Return the [X, Y] coordinate for the center point of the cell that contains the specified text.  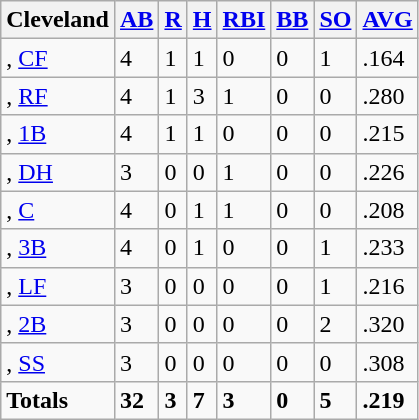
RBI [244, 20]
.280 [388, 96]
, 1B [58, 134]
, RF [58, 96]
.233 [388, 248]
, C [58, 210]
32 [136, 400]
, CF [58, 58]
.226 [388, 172]
H [202, 20]
AB [136, 20]
R [173, 20]
.216 [388, 286]
, LF [58, 286]
Cleveland [58, 20]
.308 [388, 362]
, DH [58, 172]
BB [292, 20]
, 3B [58, 248]
5 [336, 400]
AVG [388, 20]
.164 [388, 58]
.215 [388, 134]
.208 [388, 210]
2 [336, 324]
.219 [388, 400]
.320 [388, 324]
SO [336, 20]
Totals [58, 400]
, 2B [58, 324]
, SS [58, 362]
7 [202, 400]
